Output the [x, y] coordinate of the center of the cell containing the given text.  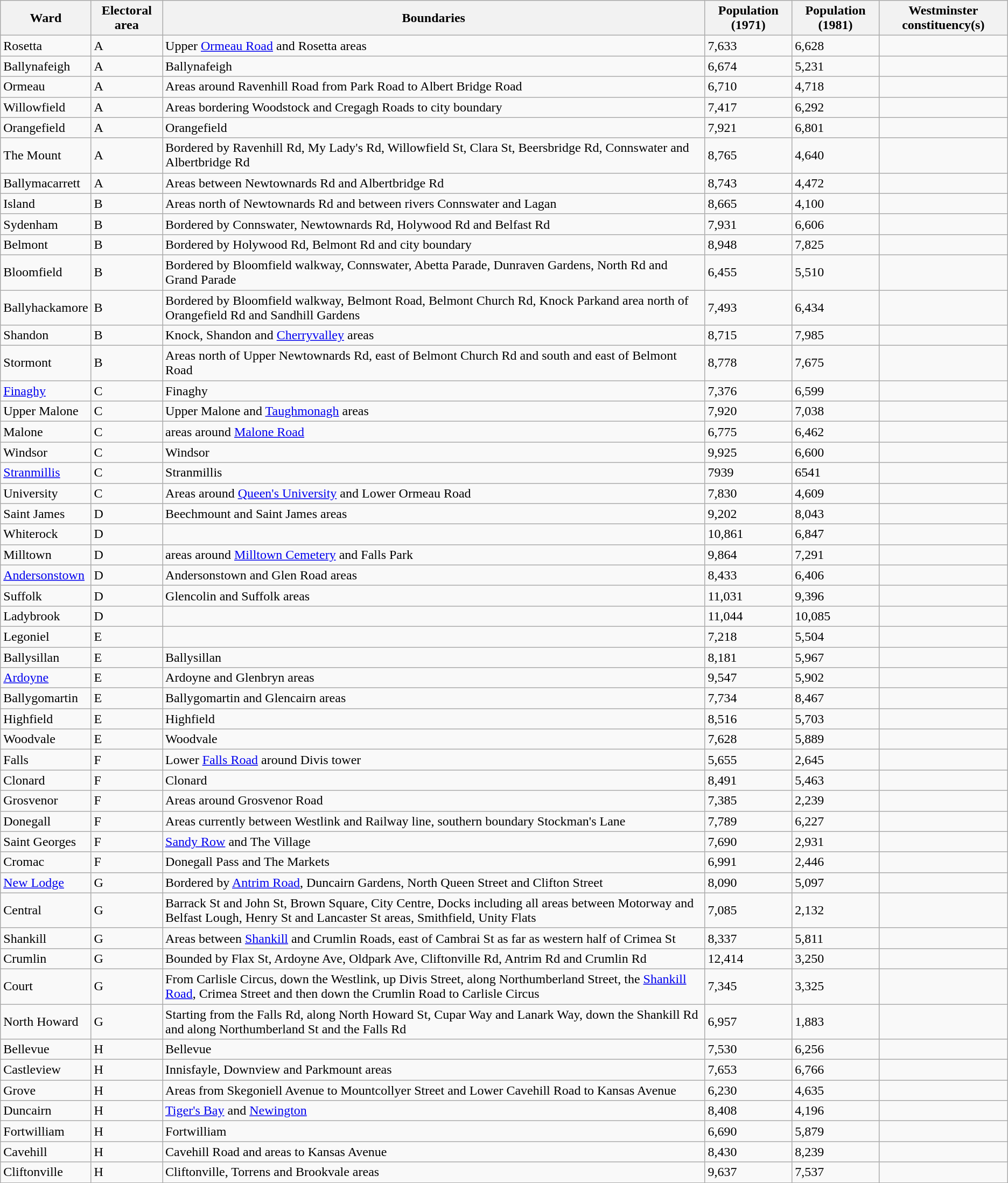
Bounded by Flax St, Ardoyne Ave, Oldpark Ave, Cliftonville Rd, Antrim Rd and Crumlin Rd [434, 958]
6,690 [748, 1131]
Bordered by Bloomfield walkway, Belmont Road, Belmont Church Rd, Knock Parkand area north of Orangefield Rd and Sandhill Gardens [434, 307]
3,325 [836, 986]
3,250 [836, 958]
8,239 [836, 1152]
4,196 [836, 1111]
8,043 [836, 514]
5,463 [836, 780]
Tiger's Bay and Newington [434, 1111]
7,825 [836, 244]
Areas around Queen's University and Lower Ormeau Road [434, 493]
Population (1981) [836, 18]
Milltown [46, 555]
Falls [46, 760]
10,861 [748, 534]
areas around Malone Road [434, 432]
Areas from Skegoniell Avenue to Mountcollyer Street and Lower Cavehill Road to Kansas Avenue [434, 1090]
6541 [836, 473]
7,376 [748, 391]
7,789 [748, 821]
9,925 [748, 452]
9,864 [748, 555]
6,801 [836, 128]
7,537 [836, 1172]
5,902 [836, 678]
Ladybrook [46, 616]
Ballyhackamore [46, 307]
Lower Falls Road around Divis tower [434, 760]
6,710 [748, 87]
Suffolk [46, 596]
5,967 [836, 657]
Ormeau [46, 87]
8,778 [748, 363]
12,414 [748, 958]
Cavehill [46, 1152]
7,291 [836, 555]
6,406 [836, 575]
8,090 [748, 883]
6,600 [836, 452]
7939 [748, 473]
Areas between Newtownards Rd and Albertbridge Rd [434, 183]
6,674 [748, 66]
Areas north of Upper Newtownards Rd, east of Belmont Church Rd and south and east of Belmont Road [434, 363]
5,655 [748, 760]
9,547 [748, 678]
7,633 [748, 46]
7,653 [748, 1070]
5,231 [836, 66]
4,640 [836, 155]
Areas between Shankill and Crumlin Roads, east of Cambrai St as far as western half of Crimea St [434, 938]
Ward [46, 18]
5,879 [836, 1131]
5,097 [836, 883]
6,455 [748, 272]
8,765 [748, 155]
6,957 [748, 1021]
Ballygomartin and Glencairn areas [434, 698]
Bordered by Antrim Road, Duncairn Gardens, North Queen Street and Clifton Street [434, 883]
10,085 [836, 616]
6,991 [748, 862]
Cavehill Road and areas to Kansas Avenue [434, 1152]
Malone [46, 432]
8,948 [748, 244]
7,690 [748, 842]
8,491 [748, 780]
areas around Milltown Cemetery and Falls Park [434, 555]
7,417 [748, 107]
Cromac [46, 862]
Areas currently between Westlink and Railway line, southern boundary Stockman's Lane [434, 821]
2,132 [836, 910]
8,430 [748, 1152]
4,100 [836, 204]
5,811 [836, 938]
Grosvenor [46, 801]
Westminster constituency(s) [943, 18]
Electoral area [127, 18]
4,472 [836, 183]
7,218 [748, 636]
6,847 [836, 534]
Sandy Row and The Village [434, 842]
6,462 [836, 432]
Cliftonville [46, 1172]
7,085 [748, 910]
4,635 [836, 1090]
5,703 [836, 719]
6,230 [748, 1090]
Andersonstown and Glen Road areas [434, 575]
6,599 [836, 391]
Duncairn [46, 1111]
11,031 [748, 596]
Upper Malone [46, 411]
Donegall Pass and The Markets [434, 862]
Saint James [46, 514]
6,292 [836, 107]
Stormont [46, 363]
Court [46, 986]
Bordered by Ravenhill Rd, My Lady's Rd, Willowfield St, Clara St, Beersbridge Rd, Connswater and Albertbridge Rd [434, 155]
2,645 [836, 760]
Belmont [46, 244]
9,396 [836, 596]
7,385 [748, 801]
Bordered by Bloomfield walkway, Connswater, Abetta Parade, Dunraven Gardens, North Rd and Grand Parade [434, 272]
Innisfayle, Downview and Parkmount areas [434, 1070]
9,202 [748, 514]
Upper Malone and Taughmonagh areas [434, 411]
University [46, 493]
Sydenham [46, 224]
Population (1971) [748, 18]
7,734 [748, 698]
6,628 [836, 46]
Central [46, 910]
6,256 [836, 1049]
5,889 [836, 739]
Areas around Grosvenor Road [434, 801]
Ardoyne [46, 678]
Castleview [46, 1070]
The Mount [46, 155]
8,337 [748, 938]
7,038 [836, 411]
Areas bordering Woodstock and Cregagh Roads to city boundary [434, 107]
7,920 [748, 411]
7,493 [748, 307]
Ballygomartin [46, 698]
Island [46, 204]
5,504 [836, 636]
8,408 [748, 1111]
Crumlin [46, 958]
4,718 [836, 87]
Glencolin and Suffolk areas [434, 596]
8,743 [748, 183]
Cliftonville, Torrens and Brookvale areas [434, 1172]
7,675 [836, 363]
6,434 [836, 307]
6,227 [836, 821]
8,433 [748, 575]
Areas around Ravenhill Road from Park Road to Albert Bridge Road [434, 87]
Willowfield [46, 107]
Shankill [46, 938]
Knock, Shandon and Cherryvalley areas [434, 335]
7,530 [748, 1049]
Bloomfield [46, 272]
Grove [46, 1090]
Andersonstown [46, 575]
4,609 [836, 493]
8,467 [836, 698]
8,516 [748, 719]
Whiterock [46, 534]
2,931 [836, 842]
North Howard [46, 1021]
9,637 [748, 1172]
5,510 [836, 272]
Starting from the Falls Rd, along North Howard St, Cupar Way and Lanark Way, down the Shankill Rd and along Northumberland St and the Falls Rd [434, 1021]
6,606 [836, 224]
7,830 [748, 493]
8,665 [748, 204]
2,239 [836, 801]
Boundaries [434, 18]
Ardoyne and Glenbryn areas [434, 678]
Legoniel [46, 636]
1,883 [836, 1021]
7,345 [748, 986]
8,715 [748, 335]
Shandon [46, 335]
Bordered by Connswater, Newtownards Rd, Holywood Rd and Belfast Rd [434, 224]
11,044 [748, 616]
7,931 [748, 224]
7,985 [836, 335]
Bordered by Holywood Rd, Belmont Rd and city boundary [434, 244]
Rosetta [46, 46]
Upper Ormeau Road and Rosetta areas [434, 46]
2,446 [836, 862]
8,181 [748, 657]
Saint Georges [46, 842]
7,921 [748, 128]
Beechmount and Saint James areas [434, 514]
6,766 [836, 1070]
Donegall [46, 821]
7,628 [748, 739]
Ballymacarrett [46, 183]
6,775 [748, 432]
Areas north of Newtownards Rd and between rivers Connswater and Lagan [434, 204]
New Lodge [46, 883]
